From the cell containing the given text, extract its center point as [X, Y] coordinate. 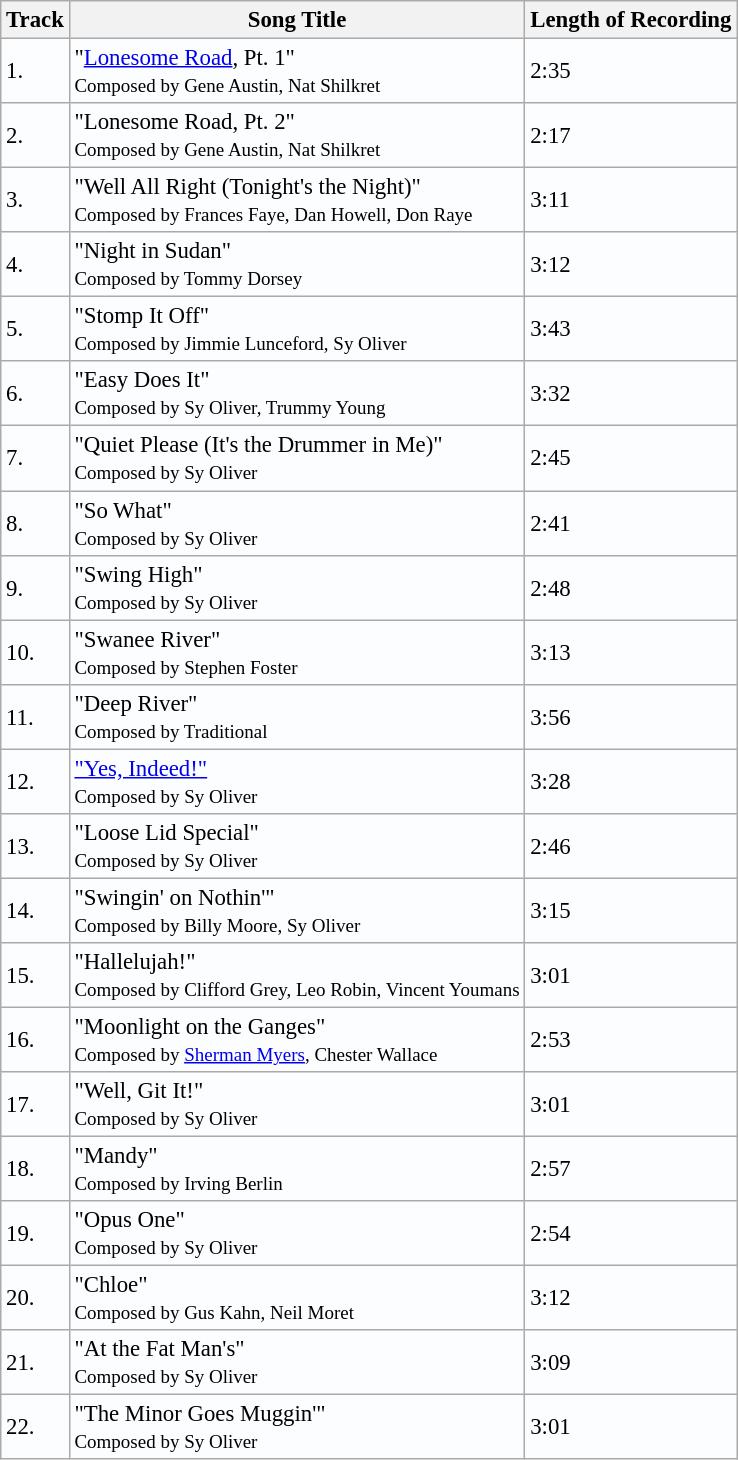
19. [35, 1234]
Length of Recording [631, 20]
"Chloe"Composed by Gus Kahn, Neil Moret [297, 1298]
3:15 [631, 910]
15. [35, 976]
3:09 [631, 1362]
2:57 [631, 1170]
"Yes, Indeed!"Composed by Sy Oliver [297, 782]
Track [35, 20]
1. [35, 72]
2:46 [631, 846]
2:54 [631, 1234]
3:56 [631, 716]
11. [35, 716]
3:13 [631, 652]
3. [35, 200]
6. [35, 394]
"So What"Composed by Sy Oliver [297, 524]
"Hallelujah!"Composed by Clifford Grey, Leo Robin, Vincent Youmans [297, 976]
"Easy Does It"Composed by Sy Oliver, Trummy Young [297, 394]
13. [35, 846]
21. [35, 1362]
16. [35, 1040]
9. [35, 588]
10. [35, 652]
17. [35, 1104]
3:43 [631, 330]
2:41 [631, 524]
8. [35, 524]
"Quiet Please (It's the Drummer in Me)"Composed by Sy Oliver [297, 458]
"Stomp It Off"Composed by Jimmie Lunceford, Sy Oliver [297, 330]
2:45 [631, 458]
18. [35, 1170]
2:53 [631, 1040]
"Well, Git It!"Composed by Sy Oliver [297, 1104]
"Swingin' on Nothin'"Composed by Billy Moore, Sy Oliver [297, 910]
12. [35, 782]
3:32 [631, 394]
2. [35, 136]
"Opus One"Composed by Sy Oliver [297, 1234]
"Mandy"Composed by Irving Berlin [297, 1170]
"The Minor Goes Muggin'"Composed by Sy Oliver [297, 1428]
"Loose Lid Special"Composed by Sy Oliver [297, 846]
2:17 [631, 136]
Song Title [297, 20]
5. [35, 330]
"Lonesome Road, Pt. 1"Composed by Gene Austin, Nat Shilkret [297, 72]
"Lonesome Road, Pt. 2"Composed by Gene Austin, Nat Shilkret [297, 136]
14. [35, 910]
3:28 [631, 782]
"Deep River"Composed by Traditional [297, 716]
"Swanee River"Composed by Stephen Foster [297, 652]
4. [35, 264]
"Moonlight on the Ganges"Composed by Sherman Myers, Chester Wallace [297, 1040]
"Swing High"Composed by Sy Oliver [297, 588]
2:48 [631, 588]
7. [35, 458]
20. [35, 1298]
22. [35, 1428]
"Well All Right (Tonight's the Night)"Composed by Frances Faye, Dan Howell, Don Raye [297, 200]
"Night in Sudan"Composed by Tommy Dorsey [297, 264]
2:35 [631, 72]
"At the Fat Man's"Composed by Sy Oliver [297, 1362]
3:11 [631, 200]
